Output the [X, Y] coordinate of the center of the cell containing the given text.  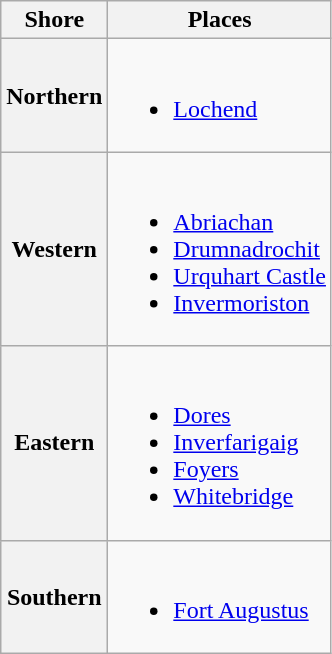
Northern [54, 96]
Southern [54, 596]
Eastern [54, 443]
Shore [54, 20]
Lochend [220, 96]
DoresInverfarigaigFoyersWhitebridge [220, 443]
Fort Augustus [220, 596]
Western [54, 249]
Places [220, 20]
AbriachanDrumnadrochitUrquhart CastleInvermoriston [220, 249]
